Determine the (X, Y) coordinate at the center of the cell enclosing the given text.  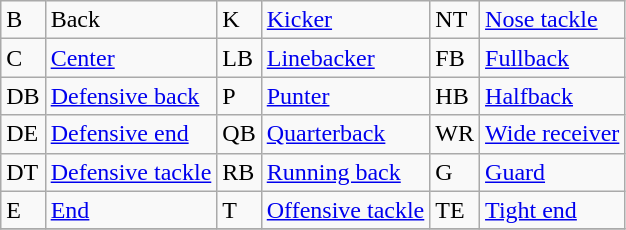
Back (131, 20)
B (23, 20)
FB (455, 58)
LB (239, 58)
G (455, 172)
Wide receiver (552, 134)
E (23, 210)
Center (131, 58)
NT (455, 20)
Linebacker (346, 58)
End (131, 210)
Punter (346, 96)
Guard (552, 172)
Defensive end (131, 134)
K (239, 20)
QB (239, 134)
C (23, 58)
HB (455, 96)
Nose tackle (552, 20)
TE (455, 210)
Halfback (552, 96)
DE (23, 134)
P (239, 96)
Fullback (552, 58)
Running back (346, 172)
RB (239, 172)
Defensive back (131, 96)
Defensive tackle (131, 172)
Offensive tackle (346, 210)
T (239, 210)
DB (23, 96)
DT (23, 172)
WR (455, 134)
Tight end (552, 210)
Quarterback (346, 134)
Kicker (346, 20)
